Output the (x, y) coordinate of the center of the cell containing the given text.  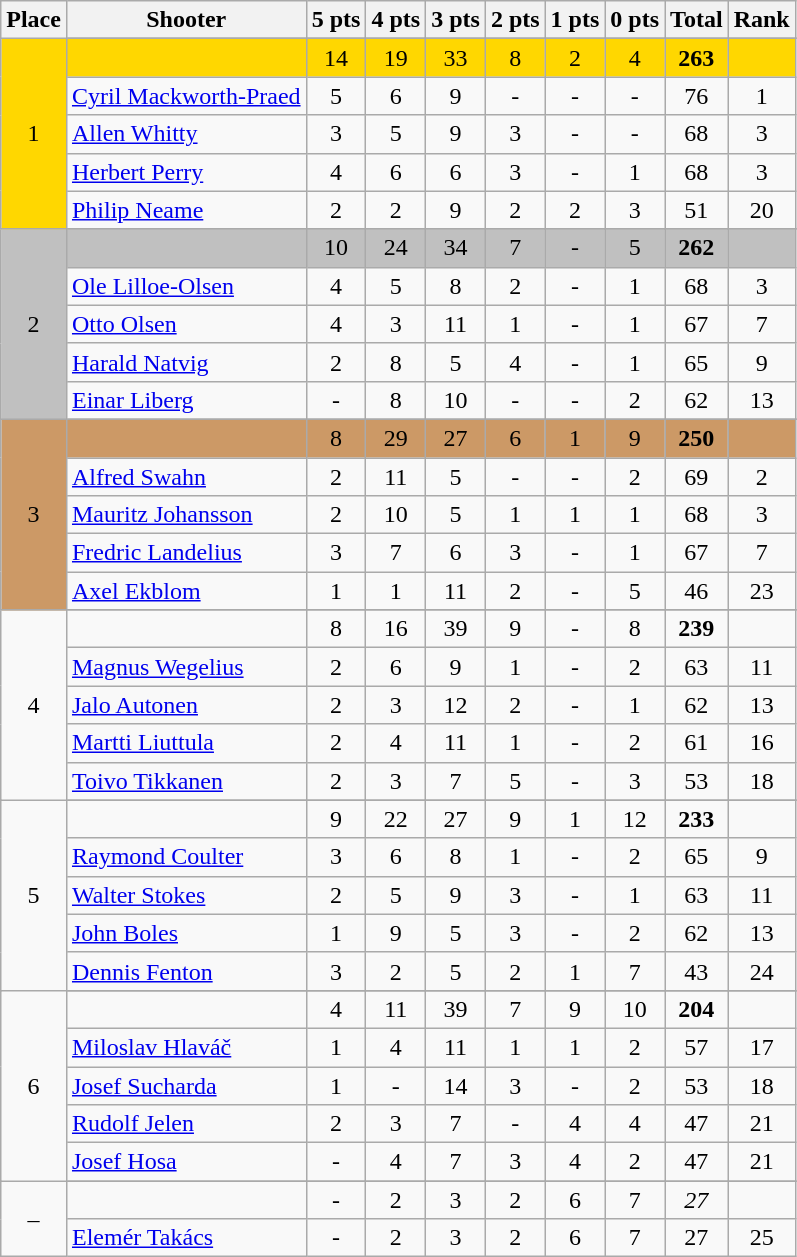
19 (396, 58)
51 (697, 210)
Shooter (186, 20)
– (34, 1219)
Cyril Mackworth-Praed (186, 96)
76 (697, 96)
Martti Liuttula (186, 743)
Miloslav Hlaváč (186, 1047)
Josef Sucharda (186, 1085)
Fredric Landelius (186, 553)
Josef Hosa (186, 1162)
Philip Neame (186, 210)
3 pts (456, 20)
Einar Liberg (186, 400)
239 (697, 629)
Axel Ekblom (186, 591)
Otto Olsen (186, 324)
23 (762, 591)
Rudolf Jelen (186, 1124)
Herbert Perry (186, 172)
Ole Lilloe-Olsen (186, 286)
20 (762, 210)
29 (396, 438)
233 (697, 819)
Alfred Swahn (186, 477)
Toivo Tikkanen (186, 781)
17 (762, 1047)
Raymond Coulter (186, 857)
Walter Stokes (186, 895)
Mauritz Johansson (186, 515)
Magnus Wegelius (186, 667)
33 (456, 58)
34 (456, 248)
61 (697, 743)
Allen Whitty (186, 134)
1 pts (575, 20)
Dennis Fenton (186, 971)
2 pts (515, 20)
69 (697, 477)
22 (396, 819)
0 pts (635, 20)
Jalo Autonen (186, 705)
46 (697, 591)
4 pts (396, 20)
25 (762, 1238)
Elemér Takács (186, 1238)
204 (697, 1009)
Total (697, 20)
Harald Natvig (186, 362)
John Boles (186, 933)
263 (697, 58)
57 (697, 1047)
43 (697, 971)
Rank (762, 20)
262 (697, 248)
Place (34, 20)
5 pts (336, 20)
250 (697, 438)
